Provide the (X, Y) coordinate of the cell's center where the given text is located.  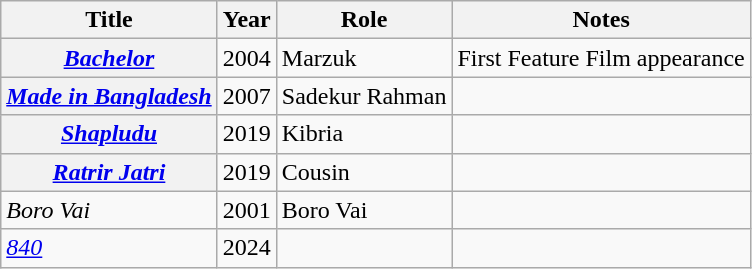
Ratrir Jatri (109, 172)
840 (109, 248)
Bachelor (109, 58)
Notes (601, 20)
Role (364, 20)
Cousin (364, 172)
2007 (246, 96)
Year (246, 20)
Sadekur Rahman (364, 96)
2024 (246, 248)
First Feature Film appearance (601, 58)
Made in Bangladesh (109, 96)
Marzuk (364, 58)
2001 (246, 210)
Title (109, 20)
Shapludu (109, 134)
2004 (246, 58)
Kibria (364, 134)
